Output the [X, Y] coordinate of the center of the cell containing the given text.  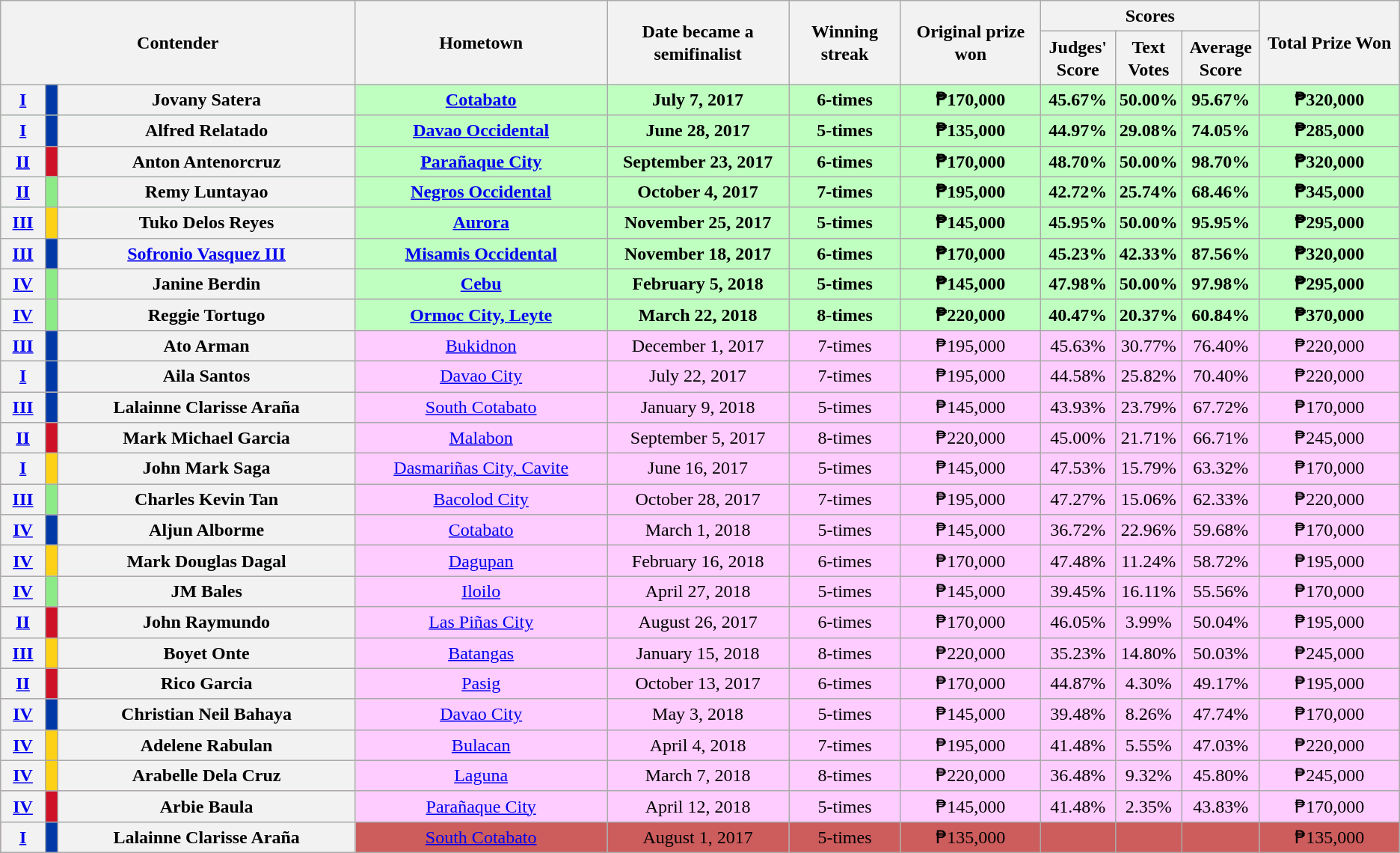
Aurora [482, 223]
April 12, 2018 [699, 807]
November 25, 2017 [699, 223]
43.93% [1078, 407]
50.04% [1221, 623]
₱370,000 [1330, 314]
47.03% [1221, 745]
Mark Michael Garcia [206, 438]
Iloilo [482, 591]
44.87% [1078, 684]
Arabelle Dela Cruz [206, 775]
95.67% [1221, 100]
74.05% [1221, 130]
97.98% [1221, 284]
14.80% [1149, 652]
July 22, 2017 [699, 376]
Boyet Onte [206, 652]
September 23, 2017 [699, 162]
August 1, 2017 [699, 837]
March 22, 2018 [699, 314]
5.55% [1149, 745]
45.23% [1078, 253]
68.46% [1221, 192]
21.71% [1149, 438]
₱285,000 [1330, 130]
Cebu [482, 284]
20.37% [1149, 314]
October 4, 2017 [699, 192]
23.79% [1149, 407]
Christian Neil Bahaya [206, 714]
July 7, 2017 [699, 100]
Winning streak [845, 43]
45.63% [1078, 346]
Aljun Alborme [206, 530]
42.33% [1149, 253]
Text Votes [1149, 58]
Reggie Tortugo [206, 314]
11.24% [1149, 561]
35.23% [1078, 652]
46.05% [1078, 623]
50.03% [1221, 652]
₱345,000 [1330, 192]
March 7, 2018 [699, 775]
9.32% [1149, 775]
Las Piñas City [482, 623]
Scores [1150, 16]
47.27% [1078, 500]
67.72% [1221, 407]
John Mark Saga [206, 468]
January 9, 2018 [699, 407]
47.98% [1078, 284]
JM Bales [206, 591]
95.95% [1221, 223]
February 16, 2018 [699, 561]
Pasig [482, 684]
47.74% [1221, 714]
June 16, 2017 [699, 468]
Bacolod City [482, 500]
Adelene Rabulan [206, 745]
Bulacan [482, 745]
October 13, 2017 [699, 684]
49.17% [1221, 684]
Hometown [482, 43]
59.68% [1221, 530]
36.72% [1078, 530]
August 26, 2017 [699, 623]
43.83% [1221, 807]
Bukidnon [482, 346]
June 28, 2017 [699, 130]
29.08% [1149, 130]
Aila Santos [206, 376]
November 18, 2017 [699, 253]
March 1, 2018 [699, 530]
8.26% [1149, 714]
60.84% [1221, 314]
45.95% [1078, 223]
Dasmariñas City, Cavite [482, 468]
Judges' Score [1078, 58]
December 1, 2017 [699, 346]
30.77% [1149, 346]
Rico Garcia [206, 684]
Dagupan [482, 561]
45.80% [1221, 775]
Malabon [482, 438]
John Raymundo [206, 623]
Original prize won [971, 43]
62.33% [1221, 500]
January 15, 2018 [699, 652]
58.72% [1221, 561]
Tuko Delos Reyes [206, 223]
44.97% [1078, 130]
25.74% [1149, 192]
66.71% [1221, 438]
Alfred Relatado [206, 130]
45.67% [1078, 100]
36.48% [1078, 775]
May 3, 2018 [699, 714]
39.45% [1078, 591]
2.35% [1149, 807]
Date became a semifinalist [699, 43]
22.96% [1149, 530]
70.40% [1221, 376]
47.48% [1078, 561]
3.99% [1149, 623]
Ormoc City, Leyte [482, 314]
Mark Douglas Dagal [206, 561]
4.30% [1149, 684]
Average Score [1221, 58]
42.72% [1078, 192]
Misamis Occidental [482, 253]
47.53% [1078, 468]
15.06% [1149, 500]
April 4, 2018 [699, 745]
February 5, 2018 [699, 284]
39.48% [1078, 714]
Ato Arman [206, 346]
Total Prize Won [1330, 43]
Remy Luntayao [206, 192]
Anton Antenorcruz [206, 162]
Davao Occidental [482, 130]
Arbie Baula [206, 807]
45.00% [1078, 438]
87.56% [1221, 253]
76.40% [1221, 346]
Batangas [482, 652]
Laguna [482, 775]
Charles Kevin Tan [206, 500]
98.70% [1221, 162]
16.11% [1149, 591]
44.58% [1078, 376]
October 28, 2017 [699, 500]
Sofronio Vasquez III [206, 253]
Negros Occidental [482, 192]
Janine Berdin [206, 284]
April 27, 2018 [699, 591]
25.82% [1149, 376]
15.79% [1149, 468]
September 5, 2017 [699, 438]
Contender [178, 43]
63.32% [1221, 468]
48.70% [1078, 162]
40.47% [1078, 314]
Jovany Satera [206, 100]
55.56% [1221, 591]
